Detect which cell encompasses the target text, then output its (X, Y) center coordinate. 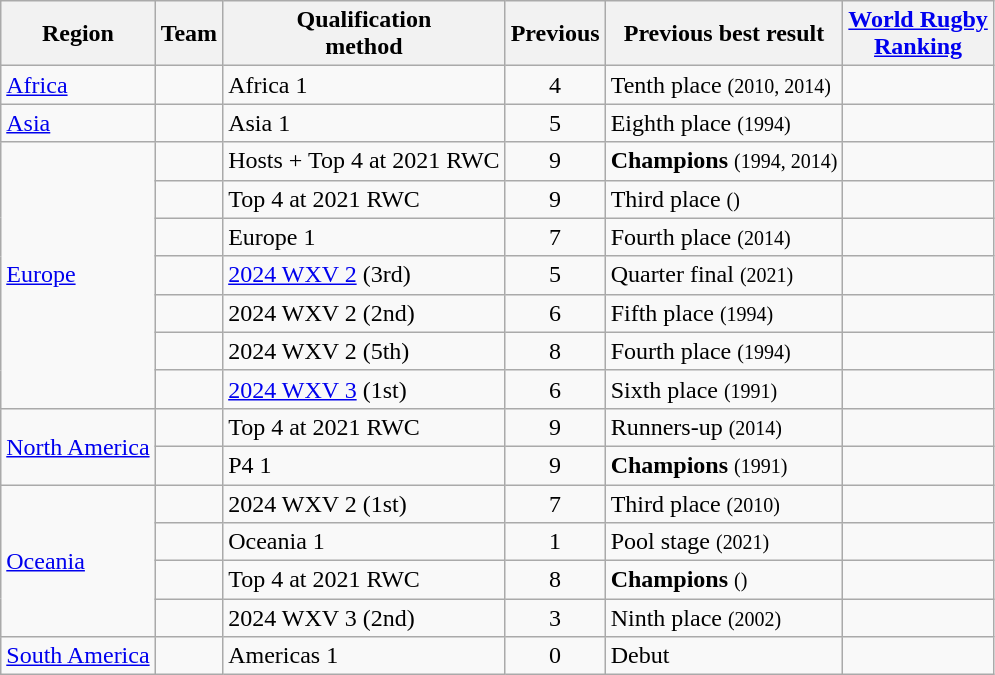
North America (78, 446)
Region (78, 34)
Fourth place (1994) (724, 351)
Champions () (724, 580)
Fourth place (2014) (724, 237)
Fifth place (1994) (724, 313)
South America (78, 656)
World RugbyRanking (918, 34)
2024 WXV 3 (2nd) (364, 618)
Team (189, 34)
Sixth place (1991) (724, 389)
Eighth place (1994) (724, 123)
Previous (555, 34)
Runners-up (2014) (724, 427)
Qualificationmethod (364, 34)
Oceania 1 (364, 542)
P4 1 (364, 465)
Quarter final (2021) (724, 275)
1 (555, 542)
2024 WXV 3 (1st) (364, 389)
Asia 1 (364, 123)
Previous best result (724, 34)
3 (555, 618)
Africa (78, 85)
Oceania (78, 560)
Asia (78, 123)
Pool stage (2021) (724, 542)
0 (555, 656)
2024 WXV 2 (2nd) (364, 313)
Europe (78, 275)
Americas 1 (364, 656)
Tenth place (2010, 2014) (724, 85)
4 (555, 85)
Champions (1994, 2014) (724, 161)
Africa 1 (364, 85)
Champions (1991) (724, 465)
Hosts + Top 4 at 2021 RWC (364, 161)
2024 WXV 2 (3rd) (364, 275)
Ninth place (2002) (724, 618)
Third place () (724, 199)
2024 WXV 2 (5th) (364, 351)
Third place (2010) (724, 503)
Europe 1 (364, 237)
Debut (724, 656)
2024 WXV 2 (1st) (364, 503)
